Find where the given text appears and provide that cell's center as (X, Y) coordinate. 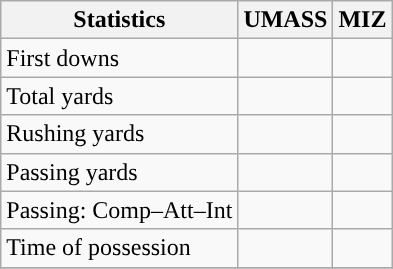
Rushing yards (120, 134)
Statistics (120, 20)
Time of possession (120, 248)
First downs (120, 58)
Passing: Comp–Att–Int (120, 210)
Passing yards (120, 172)
Total yards (120, 96)
MIZ (362, 20)
UMASS (286, 20)
